Search for the cell housing the specified text and yield its (X, Y) center coordinate. 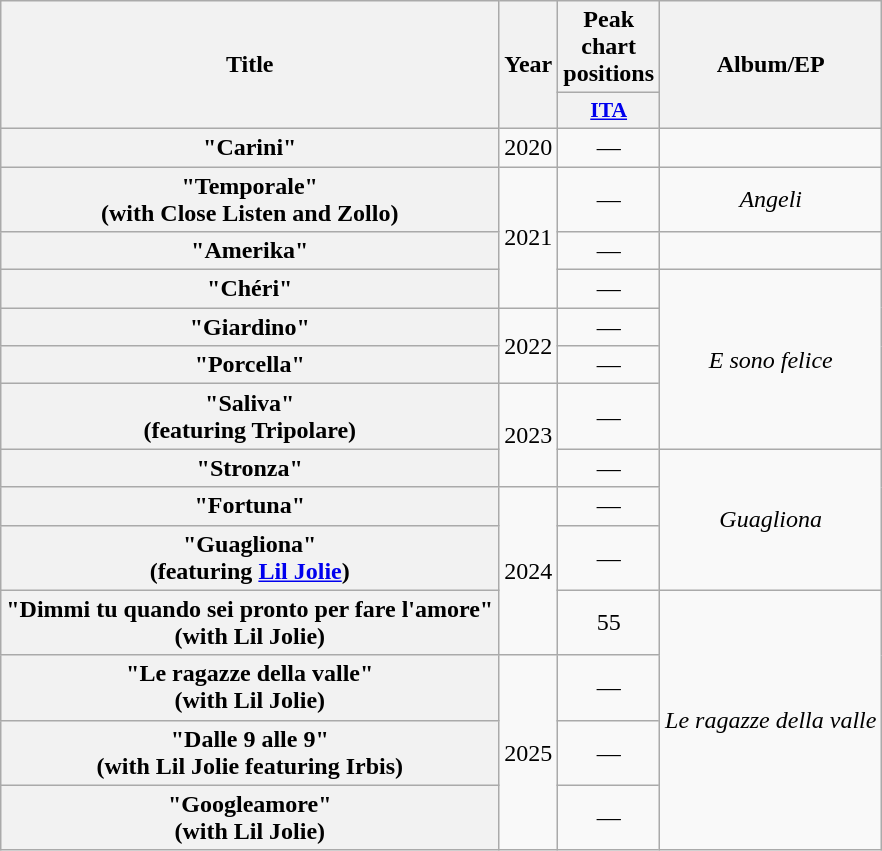
2025 (528, 752)
2024 (528, 571)
"Le ragazze della valle"(with Lil Jolie) (250, 688)
Year (528, 65)
2020 (528, 147)
"Carini" (250, 147)
"Stronza" (250, 468)
Album/EP (771, 65)
"Porcella" (250, 365)
"Saliva"(featuring Tripolare) (250, 416)
Guagliona (771, 520)
"Dimmi tu quando sei pronto per fare l'amore"(with Lil Jolie) (250, 622)
Peak chart positions (609, 47)
Angeli (771, 198)
"Guagliona"(featuring Lil Jolie) (250, 558)
Title (250, 65)
55 (609, 622)
Le ragazze della valle (771, 720)
"Fortuna" (250, 506)
"Dalle 9 alle 9"(with Lil Jolie featuring Irbis) (250, 752)
"Amerika" (250, 251)
"Googleamore"(with Lil Jolie) (250, 818)
2021 (528, 236)
2022 (528, 346)
ITA (609, 111)
"Temporale"(with Close Listen and Zollo) (250, 198)
E sono felice (771, 360)
"Giardino" (250, 327)
"Chéri" (250, 289)
2023 (528, 436)
